Pinpoint the cell where the given text exists, returning its [X, Y] midpoint coordinate. 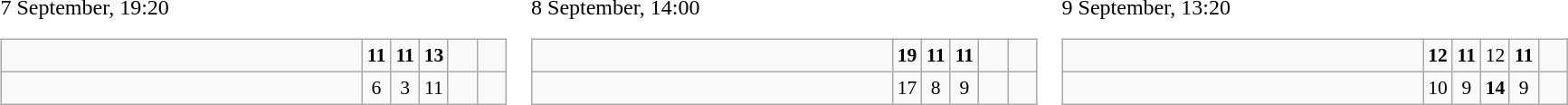
10 [1438, 88]
19 [908, 56]
8 [936, 88]
17 [908, 88]
6 [376, 88]
3 [405, 88]
13 [434, 56]
14 [1496, 88]
